Return (x, y) of the center of cell containing provided text 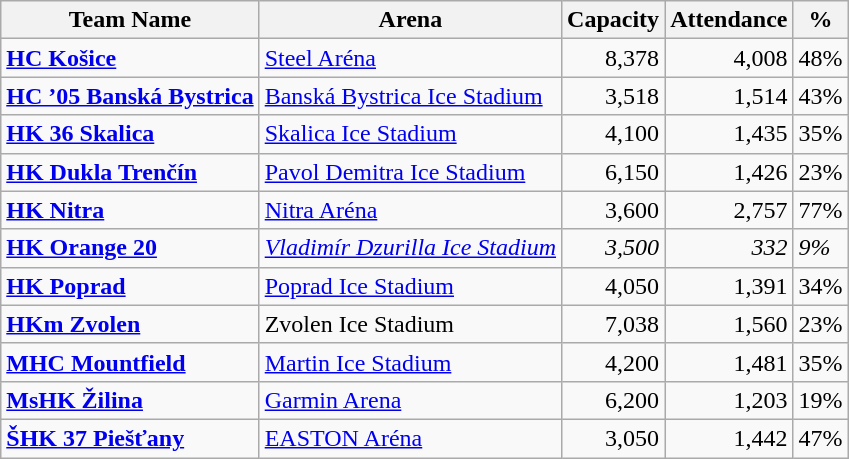
3,518 (614, 96)
% (820, 20)
HK Dukla Trenčín (130, 172)
1,560 (729, 324)
1,435 (729, 134)
34% (820, 286)
1,391 (729, 286)
47% (820, 438)
6,200 (614, 400)
HC ’05 Banská Bystrica (130, 96)
4,200 (614, 362)
7,038 (614, 324)
Team Name (130, 20)
1,203 (729, 400)
43% (820, 96)
1,426 (729, 172)
ŠHK 37 Piešťany (130, 438)
Steel Aréna (410, 58)
8,378 (614, 58)
Arena (410, 20)
332 (729, 248)
4,050 (614, 286)
Zvolen Ice Stadium (410, 324)
Pavol Demitra Ice Stadium (410, 172)
1,442 (729, 438)
4,100 (614, 134)
Vladimír Dzurilla Ice Stadium (410, 248)
HK 36 Skalica (130, 134)
48% (820, 58)
3,600 (614, 210)
Garmin Arena (410, 400)
Nitra Aréna (410, 210)
Poprad Ice Stadium (410, 286)
19% (820, 400)
9% (820, 248)
HK Poprad (130, 286)
77% (820, 210)
HC Košice (130, 58)
2,757 (729, 210)
3,500 (614, 248)
1,481 (729, 362)
Attendance (729, 20)
EASTON Aréna (410, 438)
Banská Bystrica Ice Stadium (410, 96)
HKm Zvolen (130, 324)
3,050 (614, 438)
HK Orange 20 (130, 248)
Skalica Ice Stadium (410, 134)
1,514 (729, 96)
MsHK Žilina (130, 400)
Martin Ice Stadium (410, 362)
4,008 (729, 58)
HK Nitra (130, 210)
Capacity (614, 20)
6,150 (614, 172)
MHC Mountfield (130, 362)
